Capture the cell that displays the provided text and extract its [X, Y] central coordinate. 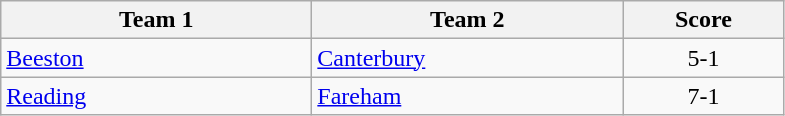
Reading [156, 96]
Team 2 [468, 20]
7-1 [704, 96]
Fareham [468, 96]
Score [704, 20]
Team 1 [156, 20]
Canterbury [468, 58]
Beeston [156, 58]
5-1 [704, 58]
